Scan for the cell matching the given text and deliver its [X, Y] coordinate at center. 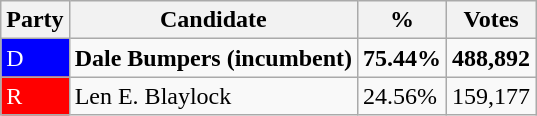
75.44% [402, 58]
Candidate [213, 20]
Dale Bumpers (incumbent) [213, 58]
Party [35, 20]
159,177 [492, 96]
D [35, 58]
% [402, 20]
Votes [492, 20]
R [35, 96]
488,892 [492, 58]
Len E. Blaylock [213, 96]
24.56% [402, 96]
